Output the (X, Y) coordinate of the center of the cell containing the given text.  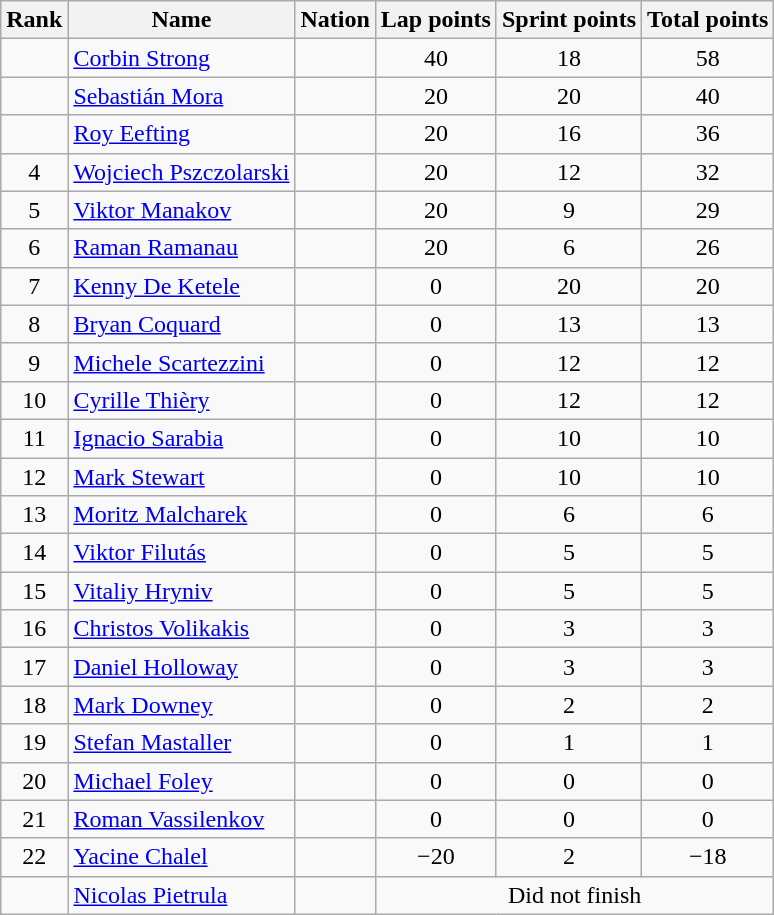
Bryan Coquard (182, 324)
32 (708, 172)
26 (708, 248)
Michele Scartezzini (182, 362)
Roy Eefting (182, 134)
Daniel Holloway (182, 667)
15 (34, 591)
Sprint points (568, 20)
Nicolas Pietrula (182, 895)
36 (708, 134)
Corbin Strong (182, 58)
Yacine Chalel (182, 857)
Lap points (436, 20)
Stefan Mastaller (182, 743)
11 (34, 438)
7 (34, 286)
−18 (708, 857)
Viktor Manakov (182, 210)
17 (34, 667)
Did not finish (574, 895)
Raman Ramanau (182, 248)
Christos Volikakis (182, 629)
Cyrille Thièry (182, 400)
Mark Stewart (182, 477)
Mark Downey (182, 705)
22 (34, 857)
Michael Foley (182, 781)
14 (34, 553)
4 (34, 172)
Rank (34, 20)
Sebastián Mora (182, 96)
Name (182, 20)
Moritz Malcharek (182, 515)
Kenny De Ketele (182, 286)
Roman Vassilenkov (182, 819)
29 (708, 210)
19 (34, 743)
21 (34, 819)
58 (708, 58)
Vitaliy Hryniv (182, 591)
−20 (436, 857)
8 (34, 324)
Total points (708, 20)
Nation (335, 20)
Viktor Filutás (182, 553)
Ignacio Sarabia (182, 438)
Wojciech Pszczolarski (182, 172)
